Pinpoint the cell where the given text exists, returning its [X, Y] midpoint coordinate. 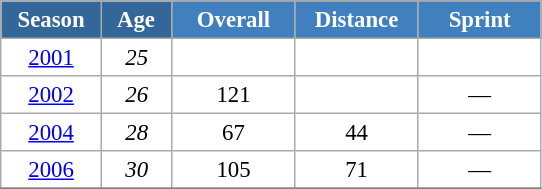
2006 [52, 170]
Overall [234, 20]
2001 [52, 58]
44 [356, 133]
121 [234, 95]
2004 [52, 133]
25 [136, 58]
26 [136, 95]
67 [234, 133]
Sprint [480, 20]
2002 [52, 95]
28 [136, 133]
Age [136, 20]
71 [356, 170]
105 [234, 170]
Season [52, 20]
30 [136, 170]
Distance [356, 20]
